Capture the cell that displays the provided text and extract its (X, Y) central coordinate. 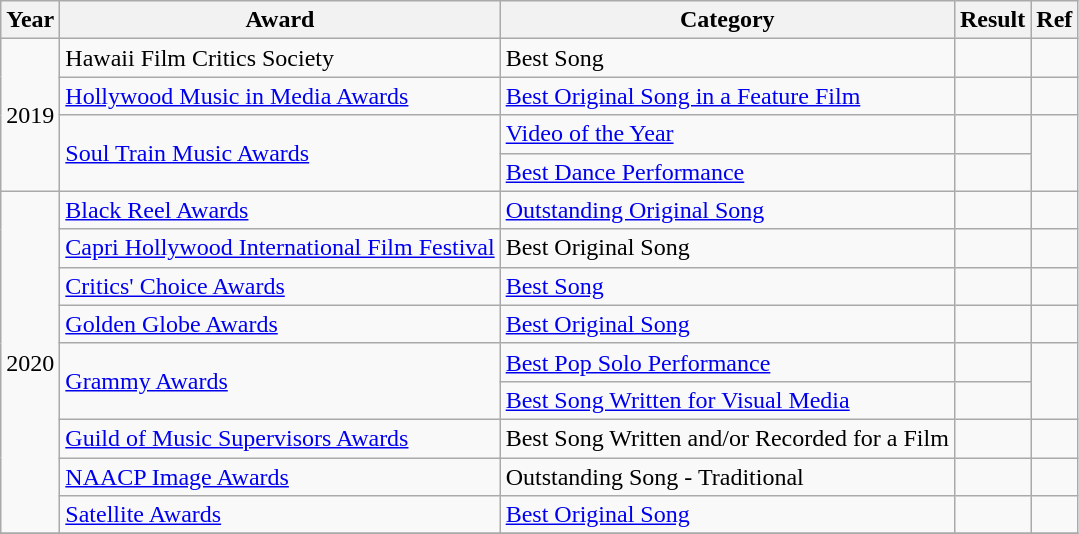
Award (280, 20)
Best Pop Solo Performance (727, 362)
Golden Globe Awards (280, 324)
Year (30, 20)
Soul Train Music Awards (280, 153)
Hawaii Film Critics Society (280, 58)
Category (727, 20)
Best Dance Performance (727, 172)
Best Original Song in a Feature Film (727, 96)
2020 (30, 362)
Guild of Music Supervisors Awards (280, 438)
Result (992, 20)
Grammy Awards (280, 381)
Outstanding Original Song (727, 210)
Ref (1054, 20)
Best Song Written and/or Recorded for a Film (727, 438)
Capri Hollywood International Film Festival (280, 248)
Hollywood Music in Media Awards (280, 96)
Best Song Written for Visual Media (727, 400)
Outstanding Song - Traditional (727, 477)
2019 (30, 115)
Satellite Awards (280, 515)
Video of the Year (727, 134)
Black Reel Awards (280, 210)
Critics' Choice Awards (280, 286)
NAACP Image Awards (280, 477)
